Capture the cell that displays the provided text and extract its [x, y] central coordinate. 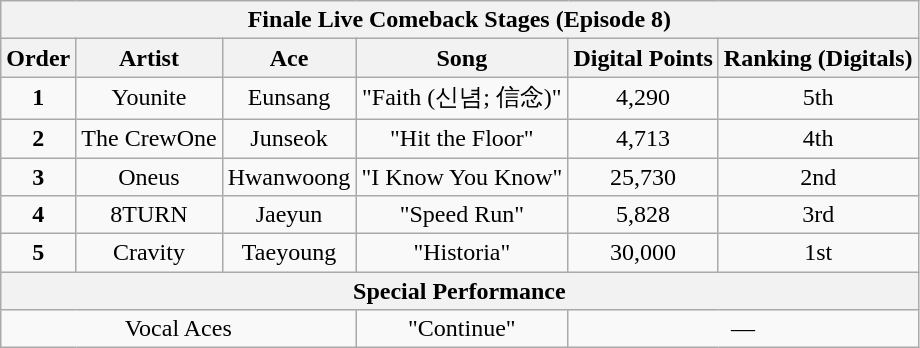
Oneus [149, 177]
5 [38, 253]
"I Know You Know" [462, 177]
Hwanwoong [289, 177]
25,730 [643, 177]
Digital Points [643, 58]
"Speed Run" [462, 215]
Junseok [289, 138]
Ranking (Digitals) [818, 58]
1 [38, 98]
Ace [289, 58]
Order [38, 58]
4th [818, 138]
Taeyoung [289, 253]
4,713 [643, 138]
Artist [149, 58]
Finale Live Comeback Stages (Episode 8) [460, 20]
"Hit the Floor" [462, 138]
Special Performance [460, 291]
Eunsang [289, 98]
1st [818, 253]
4 [38, 215]
3 [38, 177]
"Historia" [462, 253]
4,290 [643, 98]
5,828 [643, 215]
The CrewOne [149, 138]
"Faith (신념; 信念)" [462, 98]
8TURN [149, 215]
— [743, 329]
Vocal Aces [178, 329]
5th [818, 98]
Jaeyun [289, 215]
2 [38, 138]
"Continue" [462, 329]
2nd [818, 177]
30,000 [643, 253]
Younite [149, 98]
Song [462, 58]
Cravity [149, 253]
3rd [818, 215]
